Identify which cell holds the provided text, then report its (x, y) central coordinate. 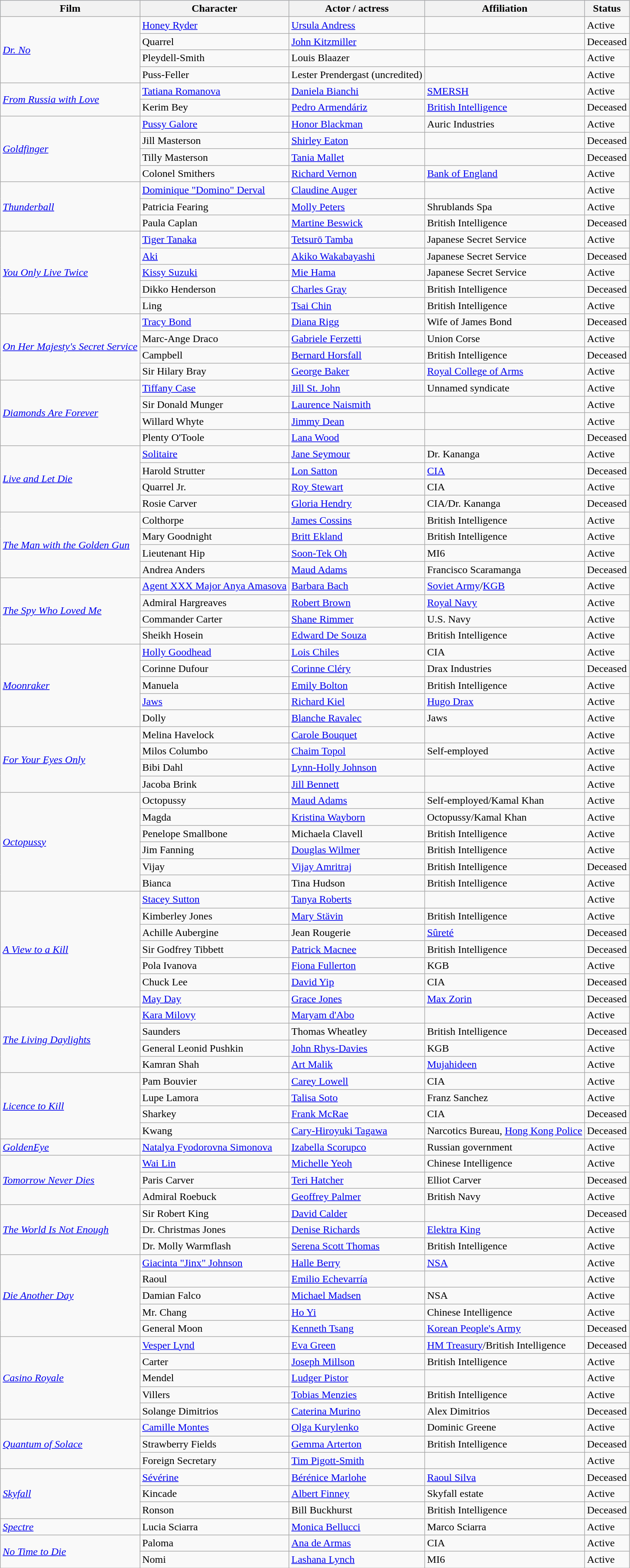
Nomi (214, 1560)
Robert Brown (357, 603)
Maryam d'Abo (357, 1015)
Roy Stewart (357, 487)
Martine Beswick (357, 223)
Emily Bolton (357, 685)
David Yip (357, 982)
Pola Ivanova (214, 965)
Pedro Armendáriz (357, 108)
Claudine Auger (357, 190)
Alex Dimitrios (504, 1411)
Shrublands Spa (504, 207)
Chaim Topol (357, 751)
Kincade (214, 1493)
Laurence Naismith (357, 404)
Tracy Bond (214, 322)
Octopussy/Kamal Khan (504, 817)
Francisco Scaramanga (504, 570)
HM Treasury/British Intelligence (504, 1345)
Kamran Shah (214, 1065)
A View to a Kill (70, 949)
Tiffany Case (214, 388)
Tetsurō Tamba (357, 240)
Serena Scott Thomas (357, 1246)
Vijay Amritraj (357, 867)
Bianca (214, 883)
Halle Berry (357, 1263)
SMERSH (504, 91)
Hugo Drax (504, 701)
Jimmy Dean (357, 421)
Quarrel (214, 42)
Sévérine (214, 1477)
Solange Dimitrios (214, 1411)
Tilly Masterson (214, 157)
Kara Milovy (214, 1015)
Sir Hilary Bray (214, 372)
Denise Richards (357, 1229)
Molly Peters (357, 207)
Caterina Murino (357, 1411)
Colonel Smithers (214, 173)
Thomas Wheatley (357, 1032)
Ana de Armas (357, 1543)
On Her Majesty's Secret Service (70, 347)
Status (607, 9)
Marc-Ange Draco (214, 339)
Gabriele Ferzetti (357, 339)
The World Is Not Enough (70, 1229)
Pleydell-Smith (214, 58)
Lois Chiles (357, 652)
Ronson (214, 1510)
Tomorrow Never Dies (70, 1180)
Jacoba Brink (214, 784)
Olga Kurylenko (357, 1428)
Diamonds Are Forever (70, 413)
Jean Rougerie (357, 932)
Harold Strutter (214, 470)
Mujahideen (504, 1065)
Art Malik (357, 1065)
Jim Fanning (214, 850)
Stacey Sutton (214, 900)
Sûreté (504, 932)
Louis Blaazer (357, 58)
Mendel (214, 1378)
U.S. Navy (504, 619)
Narcotics Bureau, Hong Kong Police (504, 1131)
Villers (214, 1395)
Sir Godfrey Tibbett (214, 949)
Sharkey (214, 1114)
Mary Goodnight (214, 537)
Bérénice Marlohe (357, 1477)
Achille Aubergine (214, 932)
Carey Lowell (357, 1081)
Lieutenant Hip (214, 553)
Union Corse (504, 339)
Kwang (214, 1131)
Tina Hudson (357, 883)
Sir Robert King (214, 1213)
Raoul (214, 1279)
Drax Industries (504, 668)
Dr. Molly Warmflash (214, 1246)
Live and Let Die (70, 479)
Frank McRae (357, 1114)
Tobias Menzies (357, 1395)
Kimberley Jones (214, 916)
Shane Rimmer (357, 619)
Ling (214, 306)
Agent XXX Major Anya Amasova (214, 586)
Dominic Greene (504, 1428)
Chuck Lee (214, 982)
Lon Satton (357, 470)
Jane Seymour (357, 454)
General Moon (214, 1329)
Eva Green (357, 1345)
Jill St. John (357, 388)
Mie Hama (357, 273)
Vesper Lynd (214, 1345)
Tim Pigott-Smith (357, 1460)
Spectre (70, 1526)
Kerim Bey (214, 108)
Kenneth Tsang (357, 1329)
Teri Hatcher (357, 1180)
Andrea Anders (214, 570)
James Cossins (357, 520)
Rosie Carver (214, 504)
Michaela Clavell (357, 834)
Paloma (214, 1543)
Carter (214, 1362)
John Rhys-Davies (357, 1048)
Charles Gray (357, 289)
Pussy Galore (214, 124)
Lynn-Holly Johnson (357, 768)
Shirley Eaton (357, 140)
Plenty O'Toole (214, 437)
Ludger Pistor (357, 1378)
The Living Daylights (70, 1040)
Sheikh Hosein (214, 636)
Elliot Carver (504, 1180)
Wai Lin (214, 1164)
Giacinta "Jinx" Johnson (214, 1263)
Max Zorin (504, 998)
Unnamed syndicate (504, 388)
Kristina Wayborn (357, 817)
Grace Jones (357, 998)
Saunders (214, 1032)
Albert Finney (357, 1493)
Paris Carver (214, 1180)
Lucia Sciarra (214, 1526)
Michelle Yeoh (357, 1164)
Ursula Andress (357, 25)
No Time to Die (70, 1552)
Casino Royale (70, 1378)
Monica Bellucci (357, 1526)
Dikko Henderson (214, 289)
Film (70, 9)
Royal College of Arms (504, 372)
Dr. No (70, 50)
Honor Blackman (357, 124)
The Man with the Golden Gun (70, 545)
Moonraker (70, 685)
Cary-Hiroyuki Tagawa (357, 1131)
Douglas Wilmer (357, 850)
Willard Whyte (214, 421)
Puss-Feller (214, 75)
Aki (214, 256)
Goldfinger (70, 149)
Barbara Bach (357, 586)
Royal Navy (504, 603)
GoldenEye (70, 1147)
Ho Yi (357, 1312)
Admiral Roebuck (214, 1196)
You Only Live Twice (70, 273)
Corinne Cléry (357, 668)
Talisa Soto (357, 1098)
Tatiana Romanova (214, 91)
From Russia with Love (70, 99)
For Your Eyes Only (70, 760)
Die Another Day (70, 1296)
Melina Havelock (214, 735)
Character (214, 9)
Diana Rigg (357, 322)
Izabella Scorupco (357, 1147)
Geoffrey Palmer (357, 1196)
Self-employed/Kamal Khan (504, 801)
Skyfall (70, 1493)
Manuela (214, 685)
Skyfall estate (504, 1493)
Jill Masterson (214, 140)
Joseph Millson (357, 1362)
Milos Columbo (214, 751)
Dr. Christmas Jones (214, 1229)
Michael Madsen (357, 1296)
Lana Wood (357, 437)
Mary Stävin (357, 916)
Quarrel Jr. (214, 487)
Admiral Hargreaves (214, 603)
Richard Vernon (357, 173)
Bernard Horsfall (357, 355)
Tiger Tanaka (214, 240)
Patricia Fearing (214, 207)
Dr. Kananga (504, 454)
John Kitzmiller (357, 42)
Bibi Dahl (214, 768)
Penelope Smallbone (214, 834)
Colthorpe (214, 520)
Edward De Souza (357, 636)
Akiko Wakabayashi (357, 256)
Licence to Kill (70, 1106)
Solitaire (214, 454)
Strawberry Fields (214, 1444)
Holly Goodhead (214, 652)
Emilio Echevarría (357, 1279)
Paula Caplan (214, 223)
Jill Bennett (357, 784)
Fiona Fullerton (357, 965)
Tsai Chin (357, 306)
Lashana Lynch (357, 1560)
Affiliation (504, 9)
George Baker (357, 372)
Pam Bouvier (214, 1081)
Quantum of Solace (70, 1444)
Commander Carter (214, 619)
Russian government (504, 1147)
Blanche Ravalec (357, 718)
Bank of England (504, 173)
Foreign Secretary (214, 1460)
Magda (214, 817)
Carole Bouquet (357, 735)
Franz Sanchez (504, 1098)
Self-employed (504, 751)
Lester Prendergast (uncredited) (357, 75)
Sir Donald Munger (214, 404)
Korean People's Army (504, 1329)
Actor / actress (357, 9)
General Leonid Pushkin (214, 1048)
Natalya Fyodorovna Simonova (214, 1147)
May Day (214, 998)
Bill Buckhurst (357, 1510)
Honey Ryder (214, 25)
Soon-Tek Oh (357, 553)
Mr. Chang (214, 1312)
Tanya Roberts (357, 900)
Dolly (214, 718)
Britt Ekland (357, 537)
Gemma Arterton (357, 1444)
Tania Mallet (357, 157)
Elektra King (504, 1229)
Lupe Lamora (214, 1098)
Raoul Silva (504, 1477)
Richard Kiel (357, 701)
Soviet Army/KGB (504, 586)
Camille Montes (214, 1428)
Vijay (214, 867)
Kissy Suzuki (214, 273)
Daniela Bianchi (357, 91)
The Spy Who Loved Me (70, 611)
Marco Sciarra (504, 1526)
Patrick Macnee (357, 949)
David Calder (357, 1213)
Wife of James Bond (504, 322)
Damian Falco (214, 1296)
Corinne Dufour (214, 668)
Campbell (214, 355)
Dominique "Domino" Derval (214, 190)
Auric Industries (504, 124)
CIA/Dr. Kananga (504, 504)
Gloria Hendry (357, 504)
British Navy (504, 1196)
Thunderball (70, 206)
